Extract the [X, Y] coordinate from the center of the cell holding the provided text.  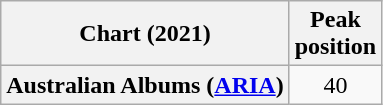
Peakposition [335, 34]
40 [335, 85]
Chart (2021) [145, 34]
Australian Albums (ARIA) [145, 85]
